Find where the given text appears and provide that cell's center as [X, Y] coordinate. 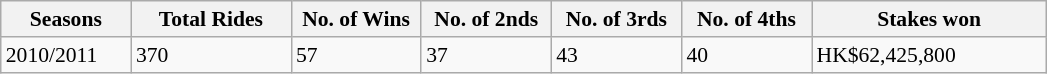
HK$62,425,800 [930, 55]
No. of Wins [356, 19]
43 [616, 55]
2010/2011 [66, 55]
Seasons [66, 19]
57 [356, 55]
Total Rides [211, 19]
No. of 3rds [616, 19]
Stakes won [930, 19]
40 [746, 55]
No. of 2nds [486, 19]
370 [211, 55]
37 [486, 55]
No. of 4ths [746, 19]
